Pinpoint the cell where the given text exists, returning its [X, Y] midpoint coordinate. 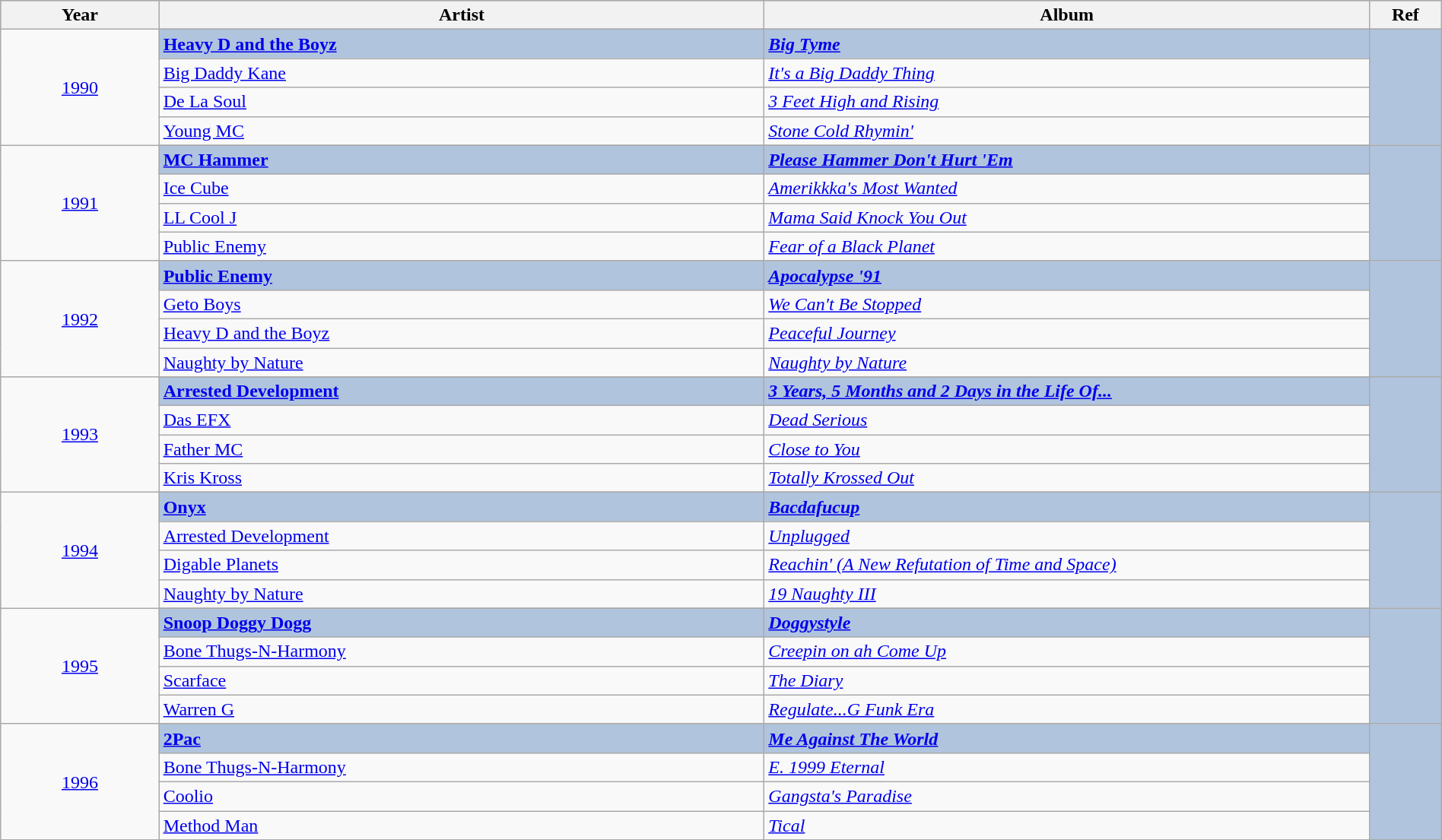
Warren G [462, 709]
Peaceful Journey [1067, 333]
Ice Cube [462, 189]
Tical [1067, 825]
Snoop Doggy Dogg [462, 623]
Big Tyme [1067, 44]
E. 1999 Eternal [1067, 767]
Fear of a Black Planet [1067, 246]
Onyx [462, 507]
1995 [80, 666]
It's a Big Daddy Thing [1067, 73]
MC Hammer [462, 160]
Totally Krossed Out [1067, 478]
Doggystyle [1067, 623]
Amerikkka's Most Wanted [1067, 189]
Dead Serious [1067, 420]
1992 [80, 319]
Scarface [462, 680]
Album [1067, 15]
Unplugged [1067, 536]
1993 [80, 435]
Close to You [1067, 449]
1996 [80, 781]
De La Soul [462, 102]
Das EFX [462, 420]
Apocalypse '91 [1067, 275]
Ref [1405, 15]
Method Man [462, 825]
Please Hammer Don't Hurt 'Em [1067, 160]
Coolio [462, 796]
Bacdafucup [1067, 507]
3 Years, 5 Months and 2 Days in the Life Of... [1067, 391]
Geto Boys [462, 304]
Digable Planets [462, 565]
Reachin' (A New Refutation of Time and Space) [1067, 565]
1994 [80, 550]
LL Cool J [462, 217]
Creepin on ah Come Up [1067, 651]
The Diary [1067, 680]
Kris Kross [462, 478]
19 Naughty III [1067, 594]
2Pac [462, 738]
Me Against The World [1067, 738]
3 Feet High and Rising [1067, 102]
Gangsta's Paradise [1067, 796]
Artist [462, 15]
Year [80, 15]
Mama Said Knock You Out [1067, 217]
We Can't Be Stopped [1067, 304]
1991 [80, 203]
Young MC [462, 131]
1990 [80, 87]
Stone Cold Rhymin' [1067, 131]
Father MC [462, 449]
Regulate...G Funk Era [1067, 709]
Big Daddy Kane [462, 73]
